From the cell containing the given text, extract its center point as [x, y] coordinate. 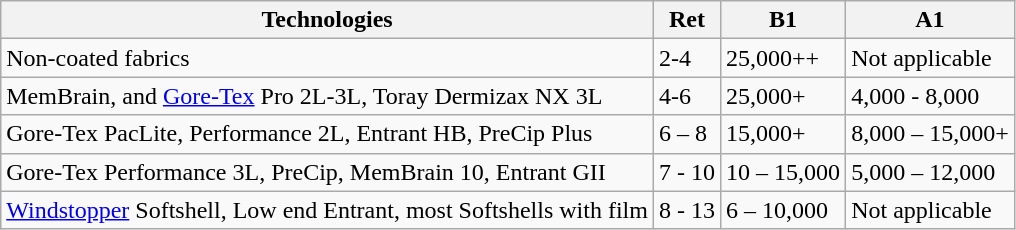
Gore-Tex Performance 3L, PreCip, MemBrain 10, Entrant GII [328, 172]
15,000+ [784, 134]
25,000+ [784, 96]
2-4 [686, 58]
A1 [930, 20]
6 – 8 [686, 134]
4,000 - 8,000 [930, 96]
7 - 10 [686, 172]
25,000++ [784, 58]
8 - 13 [686, 210]
8,000 – 15,000+ [930, 134]
MemBrain, and Gore-Tex Pro 2L-3L, Toray Dermizax NX 3L [328, 96]
Ret [686, 20]
6 – 10,000 [784, 210]
Non-coated fabrics [328, 58]
Gore-Tex PacLite, Performance 2L, Entrant HB, PreCip Plus [328, 134]
4-6 [686, 96]
B1 [784, 20]
Technologies [328, 20]
10 – 15,000 [784, 172]
Windstopper Softshell, Low end Entrant, most Softshells with film [328, 210]
5,000 – 12,000 [930, 172]
